For the text-containing cell, return its midpoint in (x, y) coordinate format. 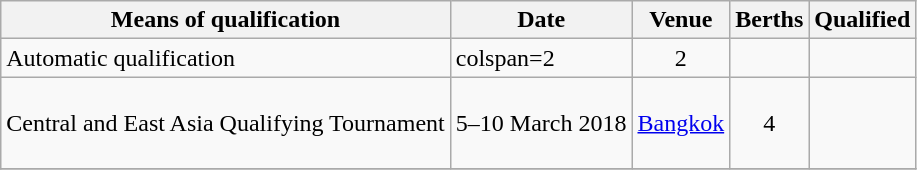
Means of qualification (226, 20)
5–10 March 2018 (541, 123)
Automatic qualification (226, 58)
4 (770, 123)
Venue (681, 20)
Berths (770, 20)
Date (541, 20)
Bangkok (681, 123)
2 (681, 58)
colspan=2 (541, 58)
Central and East Asia Qualifying Tournament (226, 123)
Qualified (862, 20)
